Locate the cell with the specified text and output its [x, y] center coordinate. 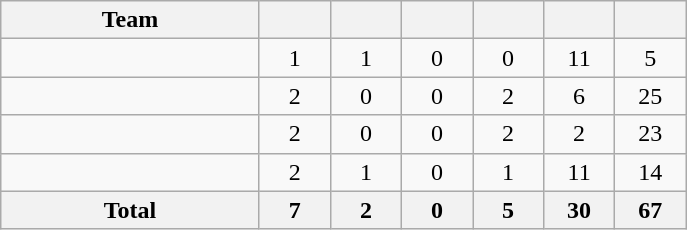
Total [130, 210]
23 [650, 134]
7 [294, 210]
67 [650, 210]
14 [650, 172]
25 [650, 96]
30 [580, 210]
6 [580, 96]
Team [130, 20]
